Locate the cell with the specified text and output its [X, Y] center coordinate. 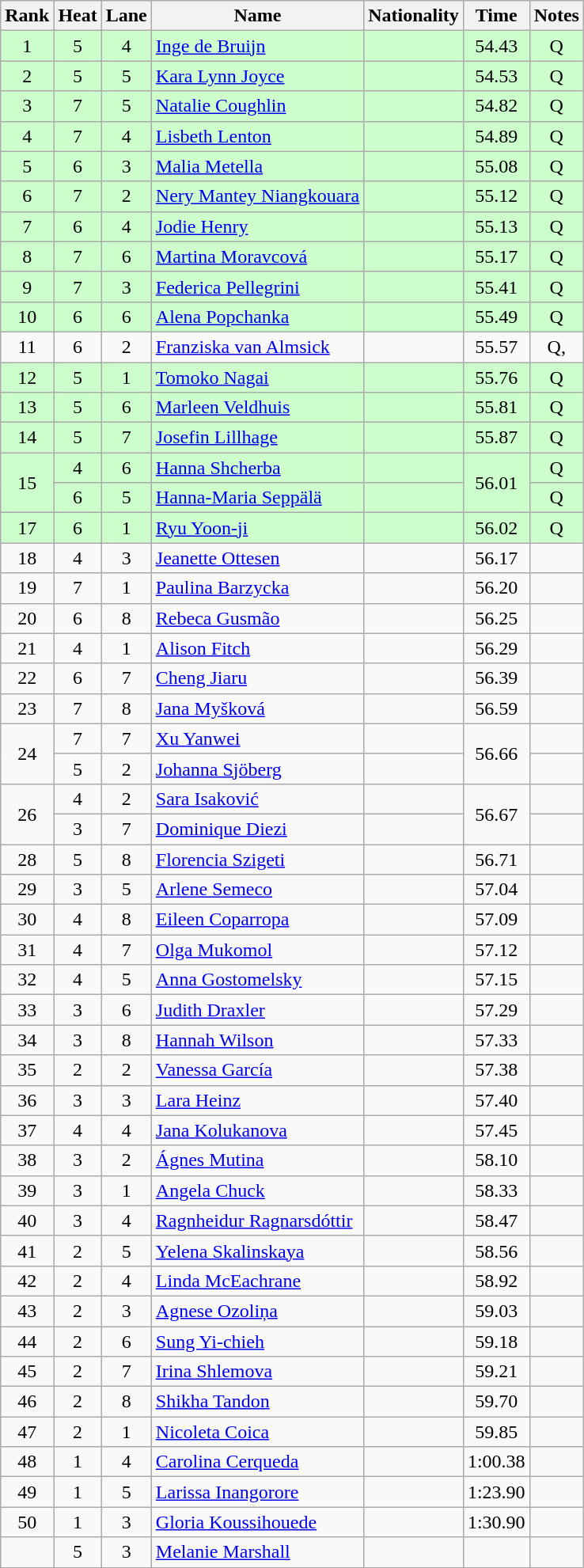
59.85 [496, 1432]
58.47 [496, 1221]
Name [257, 16]
56.39 [496, 678]
Josefin Lillhage [257, 438]
Time [496, 16]
1:30.90 [496, 1522]
Rank [27, 16]
49 [27, 1492]
37 [27, 1130]
34 [27, 1040]
56.29 [496, 648]
22 [27, 678]
23 [27, 708]
44 [27, 1342]
Alena Popchanka [257, 317]
Angela Chuck [257, 1190]
54.82 [496, 106]
55.41 [496, 287]
56.59 [496, 708]
57.40 [496, 1100]
Heat [78, 16]
57.29 [496, 1010]
56.02 [496, 528]
54.89 [496, 136]
Anna Gostomelsky [257, 980]
Jana Kolukanova [257, 1130]
57.45 [496, 1130]
Yelena Skalinskaya [257, 1251]
Nery Mantey Niangkouara [257, 196]
Franziska van Almsick [257, 347]
11 [27, 347]
58.92 [496, 1281]
Nationality [414, 16]
54.43 [496, 46]
58.56 [496, 1251]
46 [27, 1402]
Eileen Coparropa [257, 920]
41 [27, 1251]
43 [27, 1311]
39 [27, 1190]
58.33 [496, 1190]
56.17 [496, 558]
Sara Isaković [257, 799]
Nicoleta Coica [257, 1432]
57.04 [496, 890]
Olga Mukomol [257, 950]
55.87 [496, 438]
55.49 [496, 317]
Hanna-Maria Seppälä [257, 498]
Jeanette Ottesen [257, 558]
54.53 [496, 76]
Malia Metella [257, 166]
15 [27, 483]
55.17 [496, 256]
Alison Fitch [257, 648]
Melanie Marshall [257, 1552]
19 [27, 588]
42 [27, 1281]
55.13 [496, 226]
1:00.38 [496, 1462]
Rebeca Gusmão [257, 618]
55.08 [496, 166]
30 [27, 920]
35 [27, 1070]
55.57 [496, 347]
56.71 [496, 859]
Gloria Koussihouede [257, 1522]
28 [27, 859]
55.76 [496, 378]
12 [27, 378]
Cheng Jiaru [257, 678]
57.33 [496, 1040]
47 [27, 1432]
26 [27, 814]
Arlene Semeco [257, 890]
Johanna Sjöberg [257, 769]
33 [27, 1010]
56.20 [496, 588]
Sung Yi-chieh [257, 1342]
Notes [556, 16]
55.81 [496, 408]
58.10 [496, 1160]
59.18 [496, 1342]
13 [27, 408]
57.09 [496, 920]
56.01 [496, 483]
1:23.90 [496, 1492]
9 [27, 287]
31 [27, 950]
Lane [127, 16]
57.38 [496, 1070]
56.25 [496, 618]
Carolina Cerqueda [257, 1462]
Kara Lynn Joyce [257, 76]
24 [27, 754]
Marleen Veldhuis [257, 408]
Larissa Inangorore [257, 1492]
29 [27, 890]
Hannah Wilson [257, 1040]
Florencia Szigeti [257, 859]
14 [27, 438]
Agnese Ozoliņa [257, 1311]
Xu Yanwei [257, 738]
Ragnheidur Ragnarsdóttir [257, 1221]
Shikha Tandon [257, 1402]
48 [27, 1462]
17 [27, 528]
10 [27, 317]
Dominique Diezi [257, 829]
50 [27, 1522]
Jana Myšková [257, 708]
Federica Pellegrini [257, 287]
45 [27, 1372]
Inge de Bruijn [257, 46]
Judith Draxler [257, 1010]
Paulina Barzycka [257, 588]
Ágnes Mutina [257, 1160]
36 [27, 1100]
18 [27, 558]
Vanessa García [257, 1070]
Tomoko Nagai [257, 378]
Jodie Henry [257, 226]
Natalie Coughlin [257, 106]
Linda McEachrane [257, 1281]
40 [27, 1221]
32 [27, 980]
Ryu Yoon-ji [257, 528]
Irina Shlemova [257, 1372]
57.15 [496, 980]
Hanna Shcherba [257, 468]
55.12 [496, 196]
Lara Heinz [257, 1100]
56.67 [496, 814]
20 [27, 618]
38 [27, 1160]
59.03 [496, 1311]
57.12 [496, 950]
Q, [556, 347]
Lisbeth Lenton [257, 136]
59.21 [496, 1372]
Martina Moravcová [257, 256]
59.70 [496, 1402]
56.66 [496, 754]
21 [27, 648]
